Search for the cell housing the specified text and yield its (x, y) center coordinate. 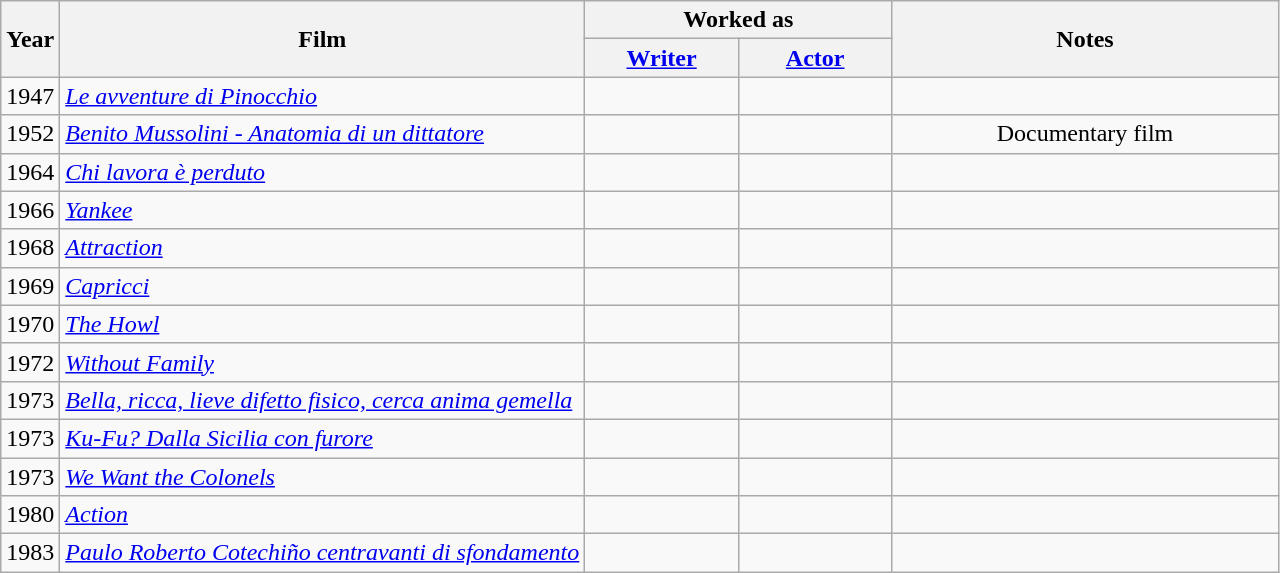
Yankee (322, 210)
Year (30, 39)
Worked as (738, 20)
The Howl (322, 324)
Chi lavora è perduto (322, 172)
1968 (30, 248)
Notes (1085, 39)
Bella, ricca, lieve difetto fisico, cerca anima gemella (322, 400)
Actor (815, 58)
Writer (662, 58)
Attraction (322, 248)
Without Family (322, 362)
1952 (30, 134)
1970 (30, 324)
1966 (30, 210)
Paulo Roberto Cotechiño centravanti di sfondamento (322, 553)
Action (322, 515)
1980 (30, 515)
Documentary film (1085, 134)
1969 (30, 286)
1972 (30, 362)
Benito Mussolini - Anatomia di un dittatore (322, 134)
1983 (30, 553)
We Want the Colonels (322, 477)
Film (322, 39)
1964 (30, 172)
Ku-Fu? Dalla Sicilia con furore (322, 438)
Capricci (322, 286)
1947 (30, 96)
Le avventure di Pinocchio (322, 96)
